Find where the given text appears and provide that cell's center as (x, y) coordinate. 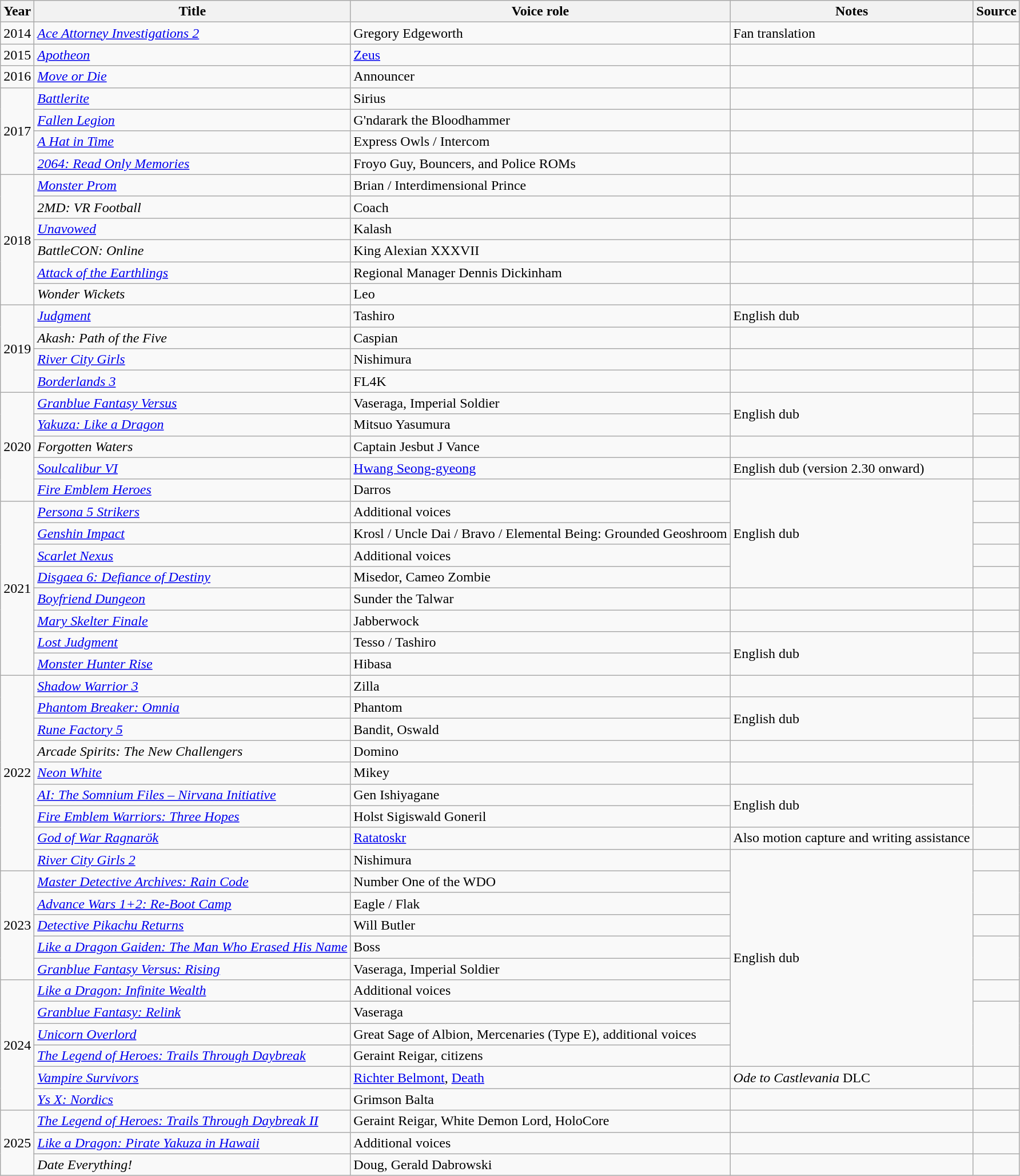
2015 (17, 55)
Wonder Wickets (192, 294)
Like a Dragon: Infinite Wealth (192, 991)
2018 (17, 240)
Arcade Spirits: The New Challengers (192, 751)
Krosl / Uncle Dai / Bravo / Elemental Being: Grounded Geoshroom (540, 533)
Ratatoskr (540, 838)
Gen Ishiyagane (540, 795)
2016 (17, 77)
Neon White (192, 773)
Detective Pikachu Returns (192, 925)
Domino (540, 751)
Eagle / Flak (540, 903)
Persona 5 Strikers (192, 512)
Sunder the Talwar (540, 599)
Darros (540, 490)
2023 (17, 925)
Unicorn Overlord (192, 1034)
Fan translation (852, 33)
Akash: Path of the Five (192, 338)
Sirius (540, 98)
Battlerite (192, 98)
Tesso / Tashiro (540, 643)
Caspian (540, 338)
Froyo Guy, Bouncers, and Police ROMs (540, 164)
Ys X: Nordics (192, 1099)
Geraint Reigar, citizens (540, 1056)
G'ndarark the Bloodhammer (540, 120)
Boss (540, 947)
Monster Prom (192, 185)
Bandit, Oswald (540, 729)
Like a Dragon Gaiden: The Man Who Erased His Name (192, 947)
Master Detective Archives: Rain Code (192, 882)
Granblue Fantasy Versus: Rising (192, 969)
Ace Attorney Investigations 2 (192, 33)
Shadow Warrior 3 (192, 686)
Great Sage of Albion, Mercenaries (Type E), additional voices (540, 1034)
Year (17, 11)
Notes (852, 11)
Regional Manager Dennis Dickinham (540, 273)
Vampire Survivors (192, 1078)
2025 (17, 1143)
2MD: VR Football (192, 207)
Hwang Seong-gyeong (540, 468)
Granblue Fantasy Versus (192, 403)
Fire Emblem Warriors: Three Hopes (192, 816)
Leo (540, 294)
Brian / Interdimensional Prince (540, 185)
King Alexian XXXVII (540, 250)
Source (996, 11)
Rune Factory 5 (192, 729)
God of War Ragnarök (192, 838)
Richter Belmont, Death (540, 1078)
Phantom (540, 708)
River City Girls (192, 360)
Jabberwock (540, 620)
2064: Read Only Memories (192, 164)
Mikey (540, 773)
AI: The Somnium Files – Nirvana Initiative (192, 795)
Fire Emblem Heroes (192, 490)
Captain Jesbut J Vance (540, 447)
Kalash (540, 229)
Monster Hunter Rise (192, 664)
Zeus (540, 55)
Like a Dragon: Pirate Yakuza in Hawaii (192, 1143)
The Legend of Heroes: Trails Through Daybreak II (192, 1121)
Gregory Edgeworth (540, 33)
FL4K (540, 381)
Date Everything! (192, 1165)
Coach (540, 207)
Advance Wars 1+2: Re-Boot Camp (192, 903)
2022 (17, 773)
Boyfriend Dungeon (192, 599)
Move or Die (192, 77)
Title (192, 11)
River City Girls 2 (192, 860)
Hibasa (540, 664)
Holst Sigiswald Goneril (540, 816)
Judgment (192, 316)
The Legend of Heroes: Trails Through Daybreak (192, 1056)
2021 (17, 588)
Ode to Castlevania DLC (852, 1078)
Misedor, Cameo Zombie (540, 577)
Unavowed (192, 229)
Apotheon (192, 55)
Scarlet Nexus (192, 555)
Geraint Reigar, White Demon Lord, HoloCore (540, 1121)
Disgaea 6: Defiance of Destiny (192, 577)
Will Butler (540, 925)
Vaseraga (540, 1012)
Mitsuo Yasumura (540, 425)
Lost Judgment (192, 643)
Also motion capture and writing assistance (852, 838)
Yakuza: Like a Dragon (192, 425)
English dub (version 2.30 onward) (852, 468)
Announcer (540, 77)
Granblue Fantasy: Relink (192, 1012)
Forgotten Waters (192, 447)
Attack of the Earthlings (192, 273)
2020 (17, 447)
Number One of the WDO (540, 882)
Voice role (540, 11)
Mary Skelter Finale (192, 620)
BattleCON: Online (192, 250)
Zilla (540, 686)
Genshin Impact (192, 533)
Soulcalibur VI (192, 468)
Borderlands 3 (192, 381)
Tashiro (540, 316)
Fallen Legion (192, 120)
Express Owls / Intercom (540, 142)
2019 (17, 349)
2024 (17, 1045)
Doug, Gerald Dabrowski (540, 1165)
2017 (17, 131)
A Hat in Time (192, 142)
2014 (17, 33)
Grimson Balta (540, 1099)
Phantom Breaker: Omnia (192, 708)
